Return [X, Y] of the center of cell containing provided text 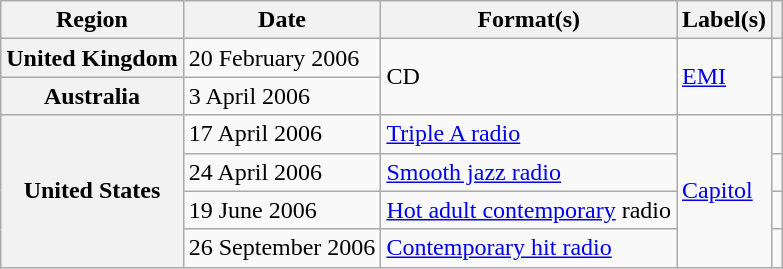
United Kingdom [92, 58]
EMI [724, 77]
17 April 2006 [282, 134]
Region [92, 20]
Hot adult contemporary radio [529, 210]
24 April 2006 [282, 172]
Date [282, 20]
Smooth jazz radio [529, 172]
Format(s) [529, 20]
Australia [92, 96]
Triple A radio [529, 134]
Contemporary hit radio [529, 248]
20 February 2006 [282, 58]
26 September 2006 [282, 248]
CD [529, 77]
United States [92, 191]
Label(s) [724, 20]
Capitol [724, 191]
19 June 2006 [282, 210]
3 April 2006 [282, 96]
